Output the (X, Y) coordinate of the center of the cell containing the given text.  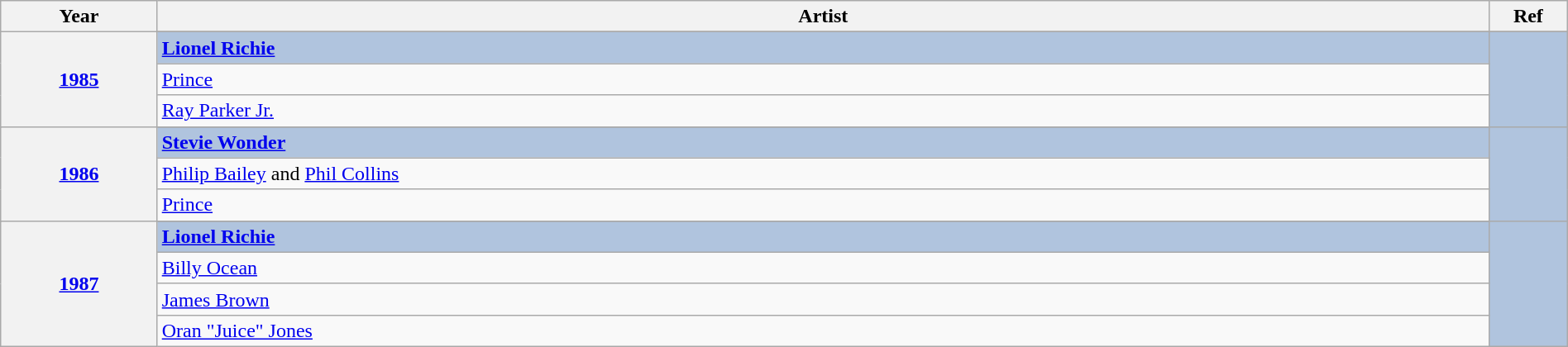
Philip Bailey and Phil Collins (823, 173)
Stevie Wonder (823, 142)
Artist (823, 17)
James Brown (823, 299)
Ref (1528, 17)
1986 (79, 173)
Billy Ocean (823, 268)
1987 (79, 283)
Oran "Juice" Jones (823, 330)
Ray Parker Jr. (823, 111)
1985 (79, 79)
Year (79, 17)
